Find where the given text appears and provide that cell's center as [X, Y] coordinate. 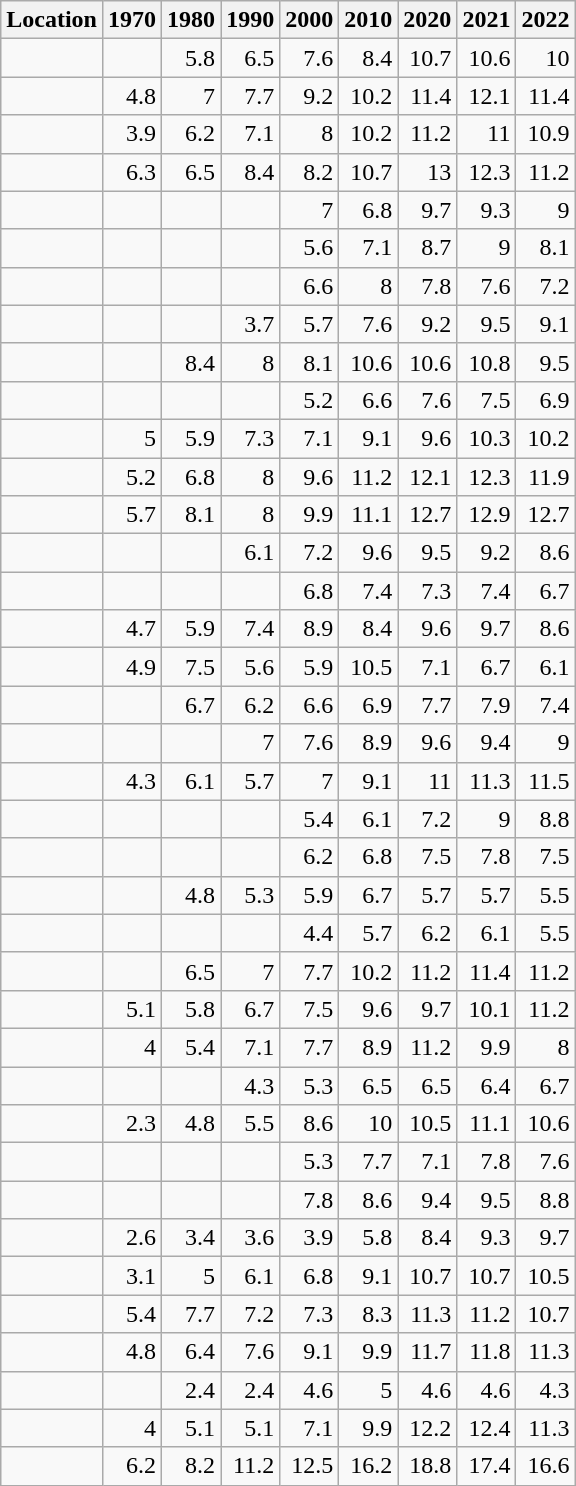
10.8 [486, 362]
16.2 [368, 1466]
10.9 [546, 134]
4.7 [132, 629]
2010 [368, 20]
8.3 [368, 1314]
11.5 [546, 781]
12.5 [310, 1466]
2000 [310, 20]
8.7 [428, 248]
12.9 [486, 515]
16.6 [546, 1466]
18.8 [428, 1466]
11.9 [546, 477]
3.1 [132, 1276]
Location [52, 20]
4.4 [310, 933]
2021 [486, 20]
4.9 [132, 667]
3.7 [250, 324]
17.4 [486, 1466]
2020 [428, 20]
12.4 [486, 1428]
1970 [132, 20]
6.3 [132, 172]
2.3 [132, 1124]
12.2 [428, 1428]
3.6 [250, 1238]
11.8 [486, 1352]
2022 [546, 20]
10.1 [486, 1009]
1980 [192, 20]
2.6 [132, 1238]
3.4 [192, 1238]
13 [428, 172]
10.3 [486, 438]
1990 [250, 20]
11.7 [428, 1352]
7.9 [486, 705]
